Locate the cell with the specified text and output its [x, y] center coordinate. 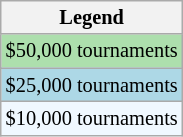
Legend [92, 17]
$10,000 tournaments [92, 118]
$25,000 tournaments [92, 85]
$50,000 tournaments [92, 51]
